Detect which cell encompasses the target text, then output its [x, y] center coordinate. 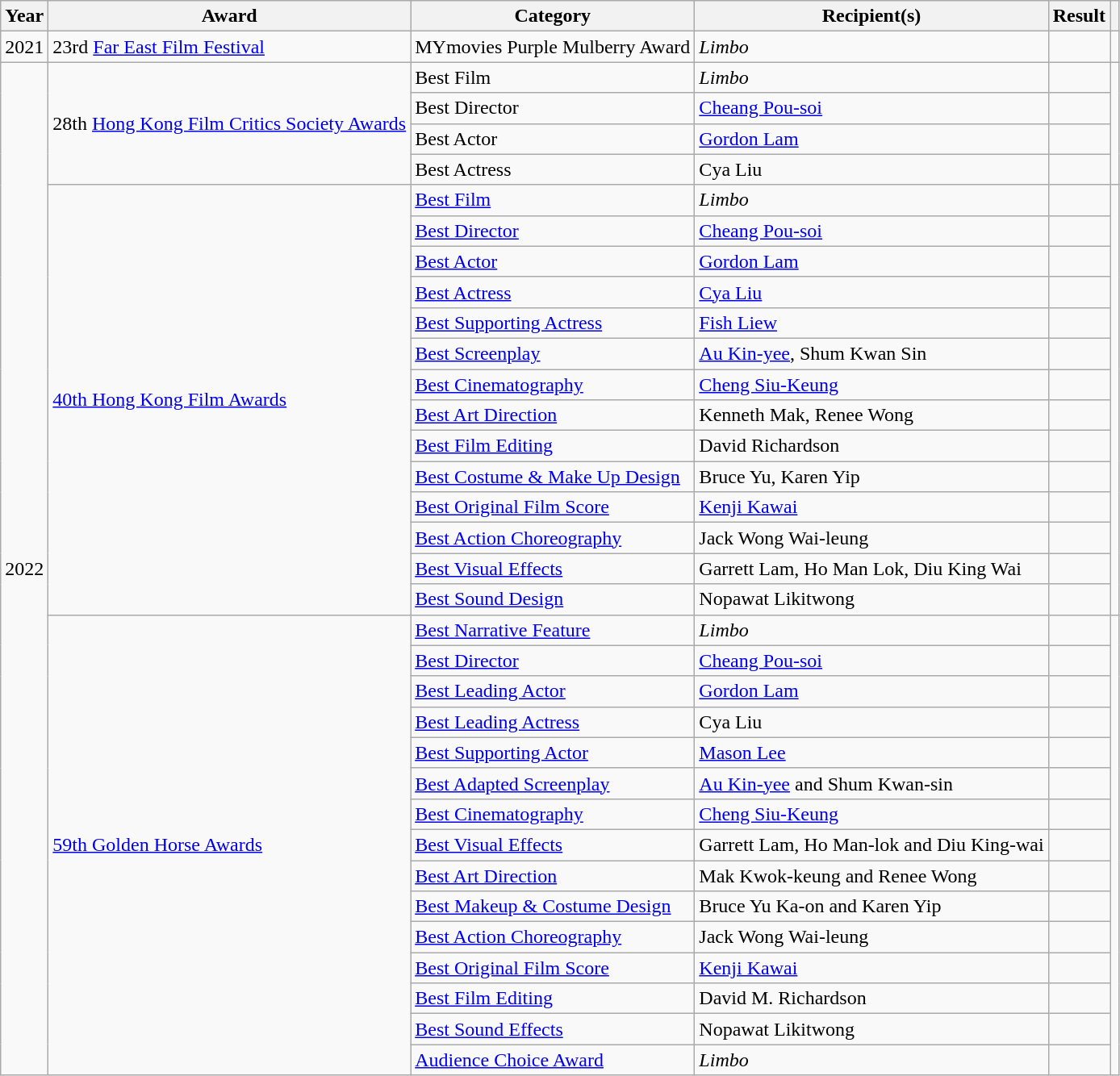
Au Kin-yee and Shum Kwan-sin [871, 783]
Garrett Lam, Ho Man-lok and Diu King-wai [871, 845]
Best Sound Effects [553, 1029]
Mak Kwok-keung and Renee Wong [871, 875]
Au Kin-yee, Shum Kwan Sin [871, 353]
28th Hong Kong Film Critics Society Awards [229, 123]
David M. Richardson [871, 999]
Mason Lee [871, 753]
Result [1079, 16]
Garrett Lam, Ho Man Lok, Diu King Wai [871, 569]
Category [553, 16]
Best Makeup & Costume Design [553, 907]
Best Leading Actress [553, 722]
40th Hong Kong Film Awards [229, 400]
23rd Far East Film Festival [229, 47]
Kenneth Mak, Renee Wong [871, 415]
Best Screenplay [553, 353]
Bruce Yu Ka-on and Karen Yip [871, 907]
Best Leading Actor [553, 691]
Recipient(s) [871, 16]
Best Costume & Make Up Design [553, 477]
2021 [24, 47]
MYmovies Purple Mulberry Award [553, 47]
Audience Choice Award [553, 1060]
59th Golden Horse Awards [229, 845]
Best Sound Design [553, 599]
Best Supporting Actress [553, 323]
Best Supporting Actor [553, 753]
Best Adapted Screenplay [553, 783]
Fish Liew [871, 323]
David Richardson [871, 446]
Year [24, 16]
Bruce Yu, Karen Yip [871, 477]
Best Narrative Feature [553, 630]
Award [229, 16]
2022 [24, 569]
